From the cell containing the given text, extract its center point as (X, Y) coordinate. 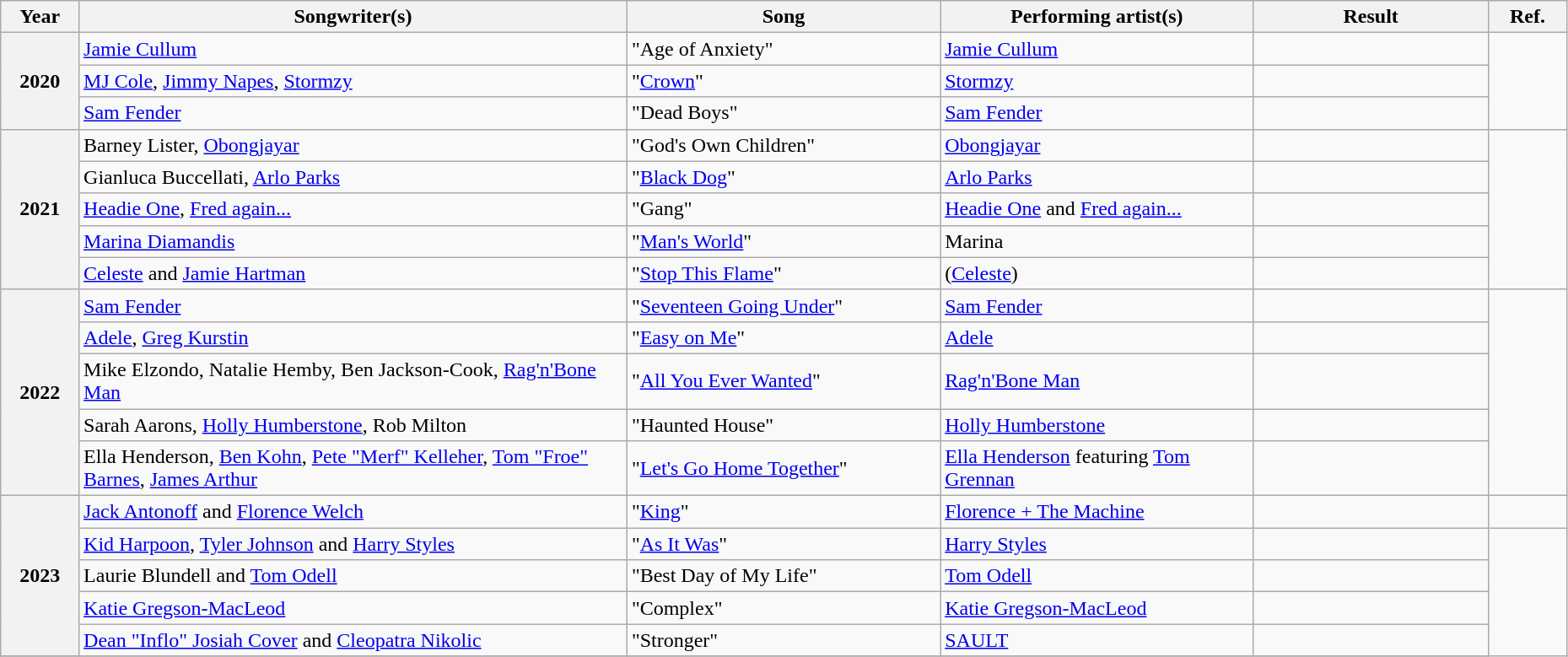
Mike Elzondo, Natalie Hemby, Ben Jackson-Cook, Rag'n'Bone Man (353, 381)
Year (40, 17)
"Stop This Flame" (783, 273)
Tom Odell (1097, 576)
Adele, Greg Kurstin (353, 337)
Harry Styles (1097, 544)
2022 (40, 392)
SAULT (1097, 640)
"Gang" (783, 209)
MJ Cole, Jimmy Napes, Stormzy (353, 81)
Gianluca Buccellati, Arlo Parks (353, 177)
"King" (783, 512)
Barney Lister, Obongjayar (353, 145)
"As It Was" (783, 544)
"Dead Boys" (783, 113)
"God's Own Children" (783, 145)
"Haunted House" (783, 424)
Performing artist(s) (1097, 17)
"Man's World" (783, 241)
Headie One, Fred again... (353, 209)
Song (783, 17)
Marina (1097, 241)
Arlo Parks (1097, 177)
Marina Diamandis (353, 241)
"Black Dog" (783, 177)
Laurie Blundell and Tom Odell (353, 576)
"Let's Go Home Together" (783, 469)
Holly Humberstone (1097, 424)
Result (1371, 17)
Stormzy (1097, 81)
Adele (1097, 337)
Rag'n'Bone Man (1097, 381)
2020 (40, 81)
"Complex" (783, 608)
Ref. (1527, 17)
Kid Harpoon, Tyler Johnson and Harry Styles (353, 544)
Florence + The Machine (1097, 512)
"Easy on Me" (783, 337)
Jack Antonoff and Florence Welch (353, 512)
"Best Day of My Life" (783, 576)
"Crown" (783, 81)
Dean "Inflo" Josiah Cover and Cleopatra Nikolic (353, 640)
Sarah Aarons, Holly Humberstone, Rob Milton (353, 424)
"Seventeen Going Under" (783, 305)
2021 (40, 209)
Songwriter(s) (353, 17)
2023 (40, 576)
(Celeste) (1097, 273)
"Age of Anxiety" (783, 49)
Ella Henderson featuring Tom Grennan (1097, 469)
"Stronger" (783, 640)
Headie One and Fred again... (1097, 209)
Obongjayar (1097, 145)
Celeste and Jamie Hartman (353, 273)
Ella Henderson, Ben Kohn, Pete "Merf" Kelleher, Tom "Froe" Barnes, James Arthur (353, 469)
"All You Ever Wanted" (783, 381)
